Return the (x, y) coordinate for the center point of the cell that contains the specified text.  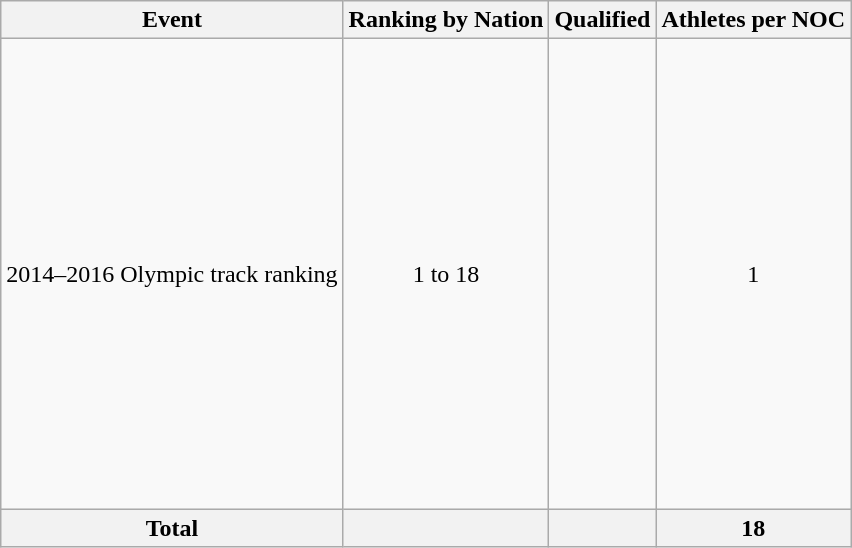
18 (754, 528)
Athletes per NOC (754, 20)
Total (172, 528)
2014–2016 Olympic track ranking (172, 274)
Ranking by Nation (446, 20)
Qualified (602, 20)
Event (172, 20)
1 (754, 274)
1 to 18 (446, 274)
